Return the (x, y) coordinate for the center point of the cell that contains the specified text.  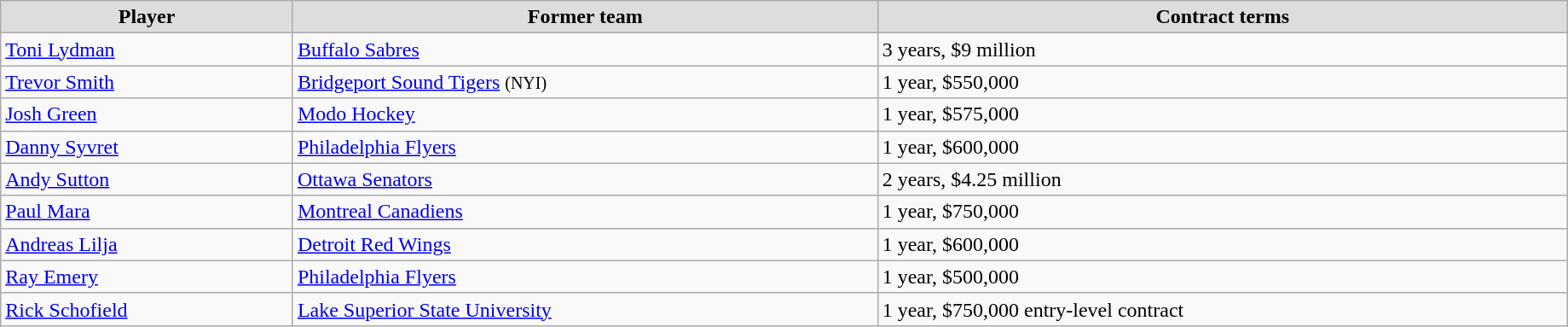
3 years, $9 million (1223, 50)
Josh Green (147, 114)
Paul Mara (147, 212)
Former team (585, 17)
Danny Syvret (147, 147)
Trevor Smith (147, 82)
Rick Schofield (147, 309)
Contract terms (1223, 17)
Player (147, 17)
Toni Lydman (147, 50)
Ottawa Senators (585, 179)
1 year, $575,000 (1223, 114)
Buffalo Sabres (585, 50)
1 year, $750,000 (1223, 212)
Lake Superior State University (585, 309)
Modo Hockey (585, 114)
1 year, $550,000 (1223, 82)
Andy Sutton (147, 179)
Montreal Canadiens (585, 212)
1 year, $750,000 entry-level contract (1223, 309)
Ray Emery (147, 277)
1 year, $500,000 (1223, 277)
Bridgeport Sound Tigers (NYI) (585, 82)
Andreas Lilja (147, 244)
2 years, $4.25 million (1223, 179)
Detroit Red Wings (585, 244)
